Capture the cell that displays the provided text and extract its [x, y] central coordinate. 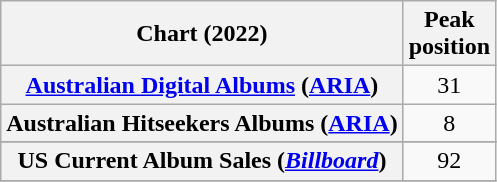
92 [449, 161]
31 [449, 85]
Australian Digital Albums (ARIA) [202, 85]
Australian Hitseekers Albums (ARIA) [202, 123]
8 [449, 123]
US Current Album Sales (Billboard) [202, 161]
Chart (2022) [202, 34]
Peakposition [449, 34]
